Extract the (x, y) coordinate from the center of the cell holding the provided text.  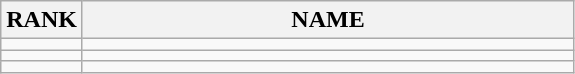
RANK (42, 20)
NAME (328, 20)
